Find where the given text appears and provide that cell's center as (x, y) coordinate. 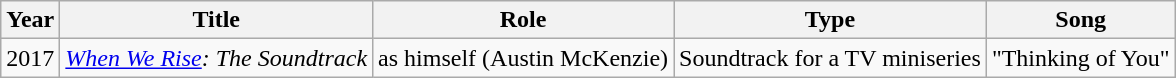
Soundtrack for a TV miniseries (830, 58)
Type (830, 20)
Title (216, 20)
Year (30, 20)
Song (1080, 20)
Role (524, 20)
2017 (30, 58)
"Thinking of You" (1080, 58)
as himself (Austin McKenzie) (524, 58)
When We Rise: The Soundtrack (216, 58)
